Find where the given text appears and provide that cell's center as [X, Y] coordinate. 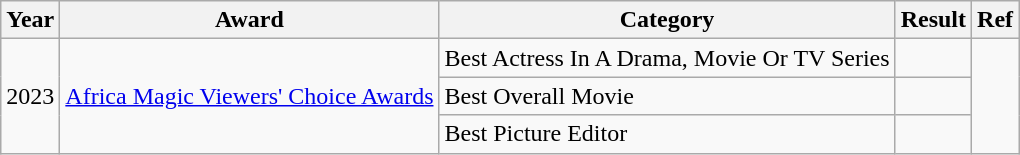
Ref [996, 20]
Award [250, 20]
Africa Magic Viewers' Choice Awards [250, 96]
Best Picture Editor [667, 134]
Best Actress In A Drama, Movie Or TV Series [667, 58]
2023 [30, 96]
Result [933, 20]
Best Overall Movie [667, 96]
Year [30, 20]
Category [667, 20]
